Search for the cell housing the specified text and yield its [X, Y] center coordinate. 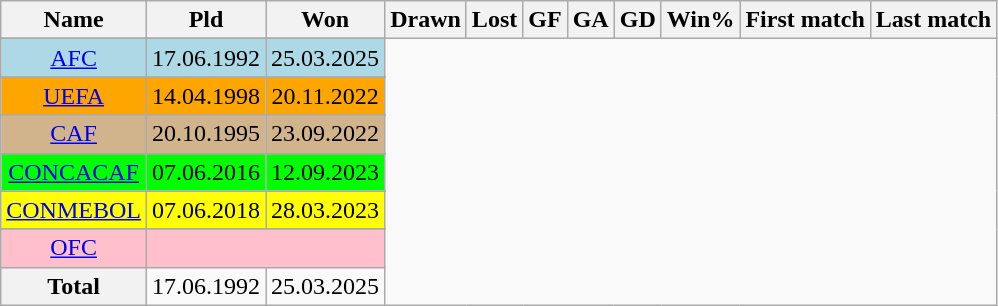
First match [805, 20]
Lost [494, 20]
AFC [74, 58]
OFC [74, 248]
GF [545, 20]
GA [590, 20]
20.11.2022 [326, 96]
07.06.2016 [206, 172]
28.03.2023 [326, 210]
CONMEBOL [74, 210]
Total [74, 286]
Name [74, 20]
Win% [700, 20]
07.06.2018 [206, 210]
CAF [74, 134]
UEFA [74, 96]
Pld [206, 20]
14.04.1998 [206, 96]
Drawn [426, 20]
23.09.2022 [326, 134]
Last match [933, 20]
Won [326, 20]
20.10.1995 [206, 134]
12.09.2023 [326, 172]
GD [638, 20]
CONCACAF [74, 172]
